Return the (X, Y) coordinate for the center point of the cell that contains the specified text.  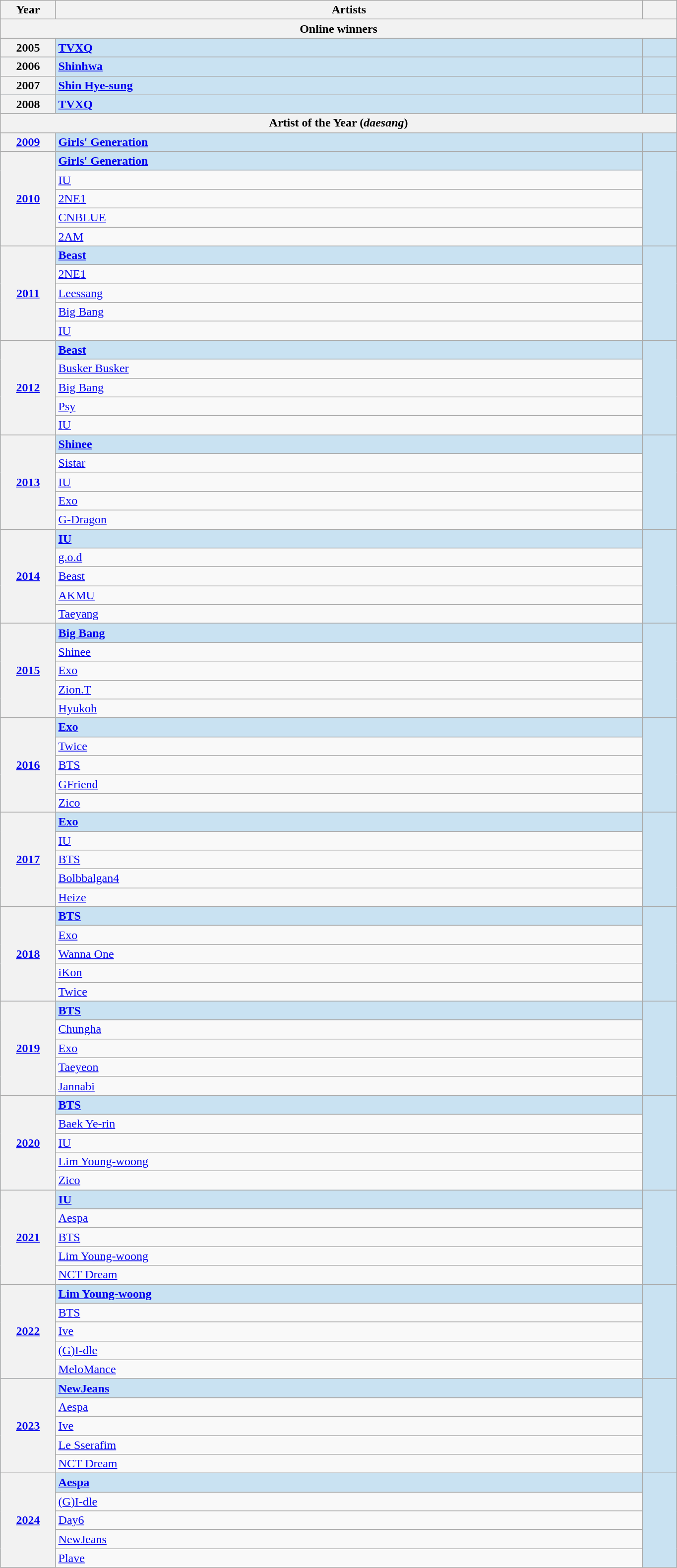
Taeyeon (349, 1067)
Taeyang (349, 614)
Heize (349, 897)
2013 (28, 482)
2009 (28, 142)
Jannabi (349, 1086)
Hyukoh (349, 708)
2008 (28, 104)
Zion.T (349, 690)
Day6 (349, 1520)
CNBLUE (349, 217)
2010 (28, 198)
Chungha (349, 1029)
Wanna One (349, 954)
g.o.d (349, 558)
2AM (349, 237)
2021 (28, 1237)
Baek Ye-rin (349, 1124)
Leessang (349, 293)
Plave (349, 1558)
2007 (28, 85)
G-Dragon (349, 519)
Artist of the Year (daesang) (339, 123)
2006 (28, 66)
2018 (28, 954)
2020 (28, 1142)
2019 (28, 1048)
2005 (28, 48)
2017 (28, 859)
Sistar (349, 463)
MeloMance (349, 1369)
2012 (28, 387)
Artists (349, 10)
Shin Hye-sung (349, 85)
Online winners (339, 29)
Busker Busker (349, 369)
Year (28, 10)
2015 (28, 671)
AKMU (349, 595)
2022 (28, 1331)
Bolbbalgan4 (349, 878)
GFriend (349, 784)
2024 (28, 1520)
iKon (349, 973)
2014 (28, 576)
Le Sserafim (349, 1445)
Shinhwa (349, 66)
Psy (349, 406)
2023 (28, 1426)
2016 (28, 765)
2011 (28, 293)
